Output the (X, Y) coordinate of the center of the cell containing the given text.  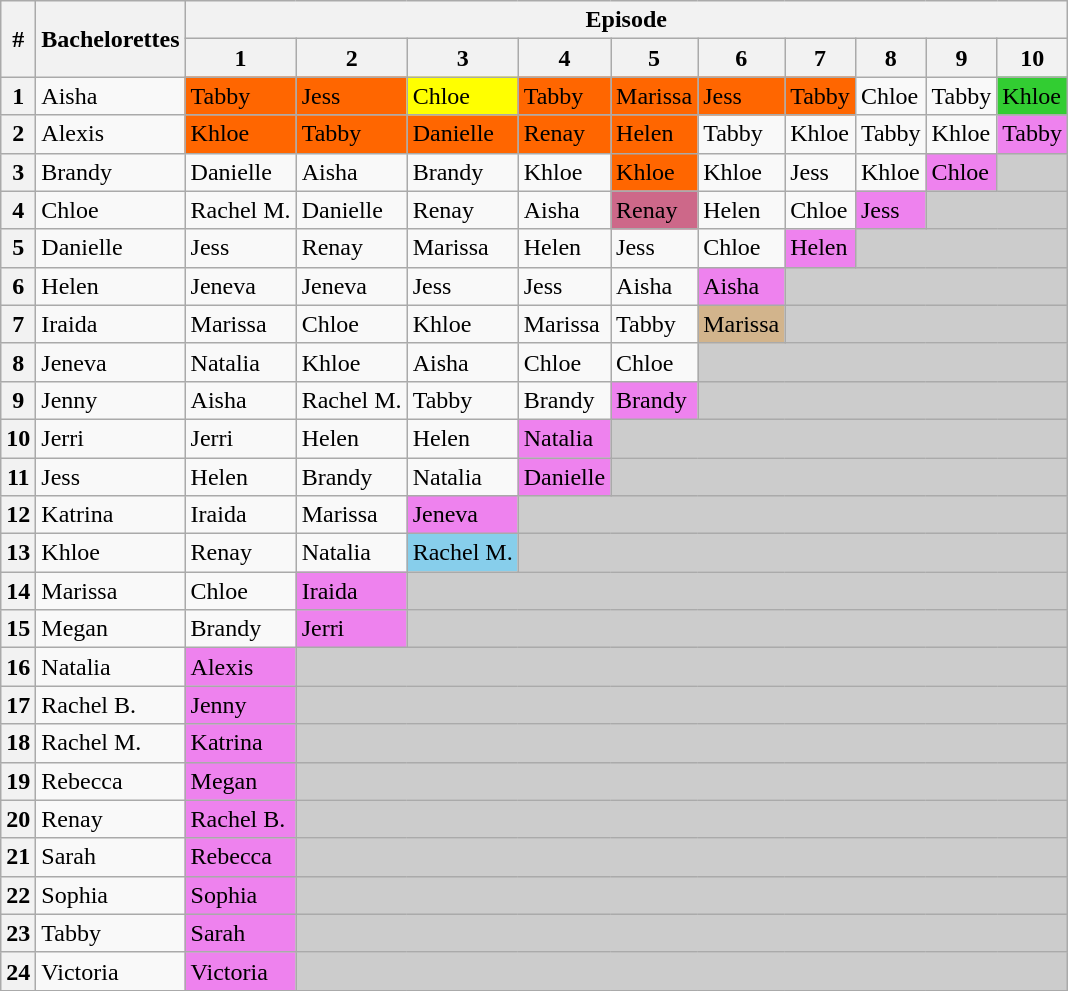
23 (18, 933)
22 (18, 895)
18 (18, 743)
12 (18, 515)
11 (18, 477)
Bachelorettes (110, 39)
Episode (626, 20)
24 (18, 971)
19 (18, 781)
21 (18, 857)
17 (18, 705)
16 (18, 667)
# (18, 39)
20 (18, 819)
13 (18, 553)
14 (18, 591)
15 (18, 629)
